Find where the given text appears and provide that cell's center as [x, y] coordinate. 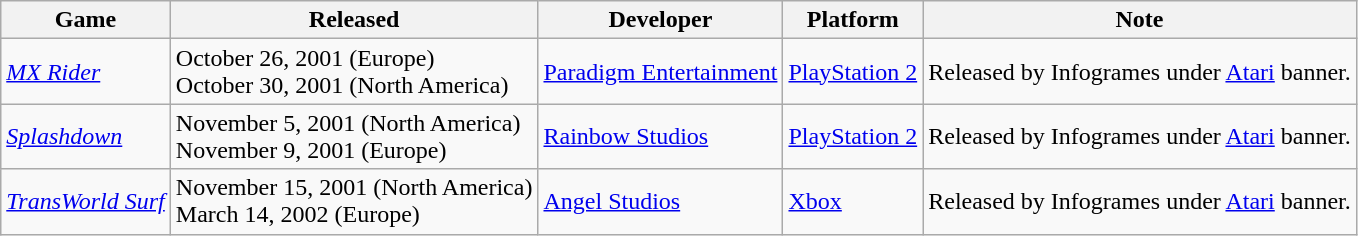
Rainbow Studios [660, 136]
November 15, 2001 (North America)March 14, 2002 (Europe) [354, 202]
October 26, 2001 (Europe)October 30, 2001 (North America) [354, 72]
November 5, 2001 (North America)November 9, 2001 (Europe) [354, 136]
Paradigm Entertainment [660, 72]
Xbox [853, 202]
MX Rider [86, 72]
Platform [853, 20]
Splashdown [86, 136]
TransWorld Surf [86, 202]
Game [86, 20]
Note [1140, 20]
Developer [660, 20]
Released [354, 20]
Angel Studios [660, 202]
